Capture the cell that displays the provided text and extract its (x, y) central coordinate. 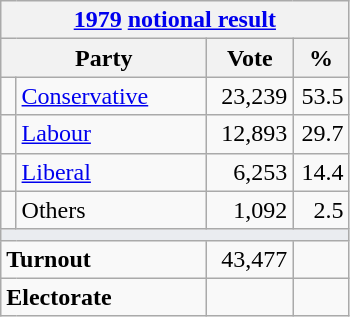
23,239 (250, 96)
Party (104, 58)
% (321, 58)
Liberal (112, 172)
Turnout (104, 259)
Electorate (104, 297)
Labour (112, 134)
2.5 (321, 210)
6,253 (250, 172)
Vote (250, 58)
Conservative (112, 96)
53.5 (321, 96)
12,893 (250, 134)
Others (112, 210)
29.7 (321, 134)
14.4 (321, 172)
1979 notional result (175, 20)
1,092 (250, 210)
43,477 (250, 259)
